For the text-containing cell, return its midpoint in (X, Y) coordinate format. 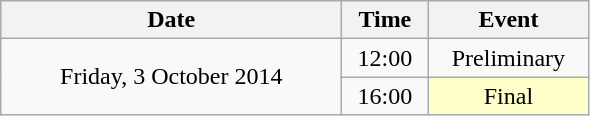
Event (508, 20)
Preliminary (508, 58)
Final (508, 96)
Time (385, 20)
Date (172, 20)
Friday, 3 October 2014 (172, 77)
16:00 (385, 96)
12:00 (385, 58)
